Find where the given text appears and provide that cell's center as [x, y] coordinate. 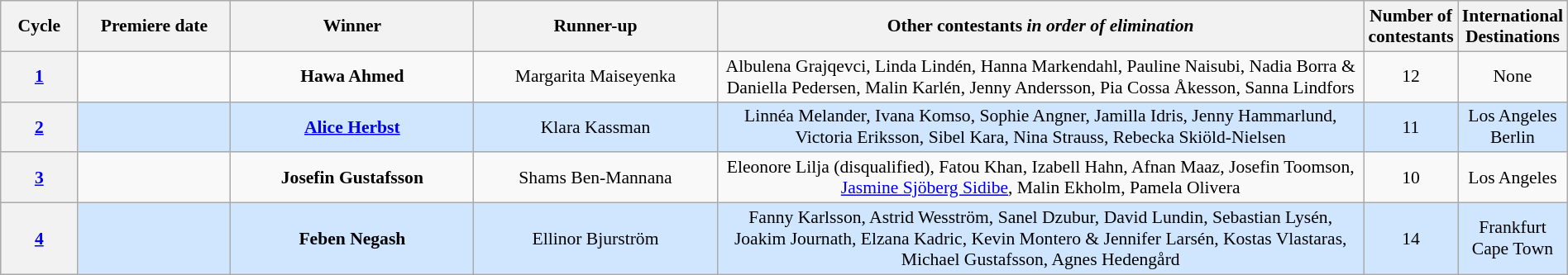
Margarita Maiseyenka [595, 76]
Los Angeles [1513, 178]
2 [40, 127]
Los AngelesBerlin [1513, 127]
Winner [352, 26]
Eleonore Lilja (disqualified), Fatou Khan, Izabell Hahn, Afnan Maaz, Josefin Toomson, Jasmine Sjöberg Sidibe, Malin Ekholm, Pamela Olivera [1040, 178]
Hawa Ahmed [352, 76]
12 [1411, 76]
FrankfurtCape Town [1513, 239]
Shams Ben-Mannana [595, 178]
Linnéa Melander, Ivana Komso, Sophie Angner, Jamilla Idris, Jenny Hammarlund, Victoria Eriksson, Sibel Kara, Nina Strauss, Rebecka Skiöld-Nielsen [1040, 127]
Klara Kassman [595, 127]
3 [40, 178]
Alice Herbst [352, 127]
Number of contestants [1411, 26]
1 [40, 76]
10 [1411, 178]
Cycle [40, 26]
11 [1411, 127]
Premiere date [154, 26]
None [1513, 76]
Other contestants in order of elimination [1040, 26]
International Destinations [1513, 26]
4 [40, 239]
Ellinor Bjurström [595, 239]
Josefin Gustafsson [352, 178]
Runner-up [595, 26]
Feben Negash [352, 239]
14 [1411, 239]
